Locate the cell with the specified text and output its (X, Y) center coordinate. 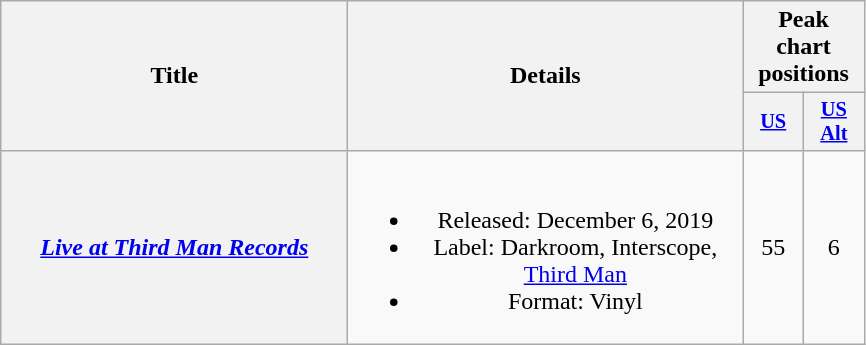
USAlt (834, 122)
Released: December 6, 2019Label: Darkroom, Interscope, Third ManFormat: Vinyl (546, 247)
US (774, 122)
Peak chart positions (804, 47)
Details (546, 76)
6 (834, 247)
Live at Third Man Records (174, 247)
55 (774, 247)
Title (174, 76)
